Provide the (x, y) coordinate of the cell's center where the given text is located.  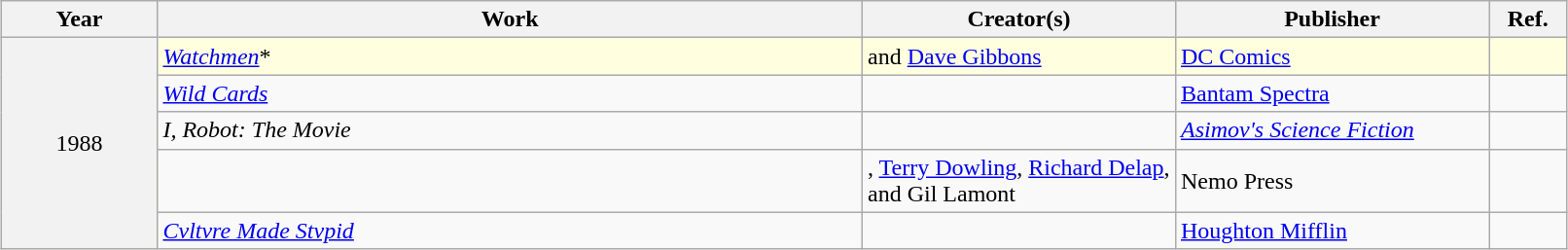
and Dave Gibbons (1018, 56)
Watchmen* (510, 56)
, Terry Dowling, Richard Delap, and Gil Lamont (1018, 181)
Ref. (1527, 19)
Cvltvre Made Stvpid (510, 231)
Nemo Press (1332, 181)
Publisher (1332, 19)
I, Robot: The Movie (510, 130)
Year (80, 19)
Bantam Spectra (1332, 93)
Creator(s) (1018, 19)
Asimov's Science Fiction (1332, 130)
Work (510, 19)
Wild Cards (510, 93)
DC Comics (1332, 56)
Houghton Mifflin (1332, 231)
1988 (80, 144)
